Detect which cell encompasses the target text, then output its (X, Y) center coordinate. 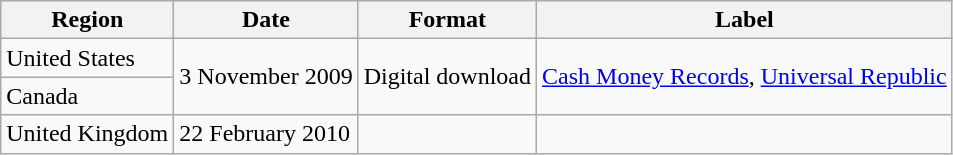
22 February 2010 (266, 134)
Date (266, 20)
Canada (88, 96)
Digital download (447, 77)
United States (88, 58)
United Kingdom (88, 134)
Region (88, 20)
Format (447, 20)
Cash Money Records, Universal Republic (745, 77)
3 November 2009 (266, 77)
Label (745, 20)
